Find where the given text appears and provide that cell's center as [X, Y] coordinate. 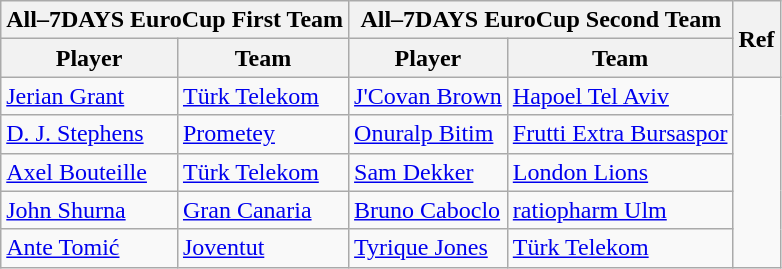
Prometey [262, 134]
John Shurna [90, 210]
Axel Bouteille [90, 172]
Ref [756, 39]
Gran Canaria [262, 210]
D. J. Stephens [90, 134]
London Lions [620, 172]
All–7DAYS EuroCup First Team [175, 20]
Tyrique Jones [428, 248]
J'Covan Brown [428, 96]
Onuralp Bitim [428, 134]
ratiopharm Ulm [620, 210]
All–7DAYS EuroCup Second Team [541, 20]
Sam Dekker [428, 172]
Hapoel Tel Aviv [620, 96]
Ante Tomić [90, 248]
Jerian Grant [90, 96]
Joventut [262, 248]
Bruno Caboclo [428, 210]
Frutti Extra Bursaspor [620, 134]
